Identify which cell holds the provided text, then report its [x, y] central coordinate. 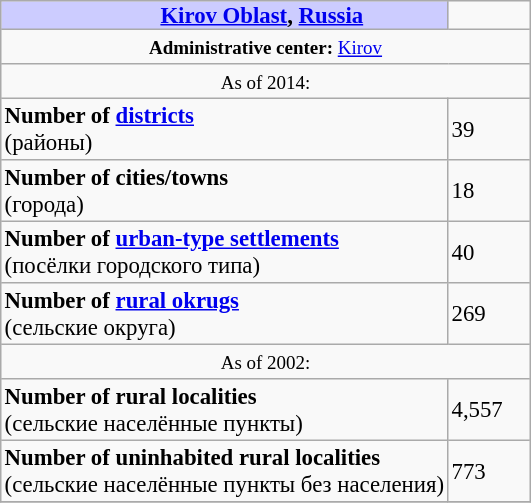
Number of uninhabited rural localities(сельские населённые пункты без населения) [224, 471]
773 [489, 471]
As of 2002: [266, 361]
Administrative center: Kirov [266, 46]
4,557 [489, 410]
Number of rural localities(сельские населённые пункты) [224, 410]
Kirov Oblast, Russia [224, 15]
As of 2014: [266, 81]
18 [489, 191]
Number of rural okrugs(сельские округа) [224, 314]
Number of districts(районы) [224, 129]
39 [489, 129]
40 [489, 252]
Number of cities/towns(города) [224, 191]
269 [489, 314]
Number of urban-type settlements(посёлки городского типа) [224, 252]
